Scan for the cell matching the given text and deliver its [x, y] coordinate at center. 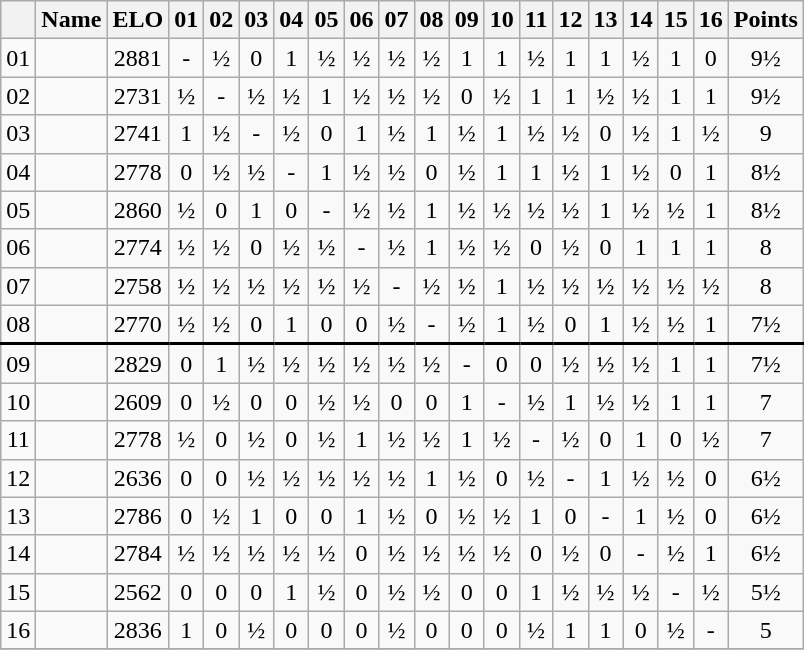
2636 [138, 478]
2770 [138, 324]
2731 [138, 96]
2836 [138, 630]
ELO [138, 20]
2609 [138, 402]
2774 [138, 248]
Name [72, 20]
9 [766, 134]
2829 [138, 364]
2860 [138, 210]
2758 [138, 286]
2741 [138, 134]
2786 [138, 516]
2881 [138, 58]
5 [766, 630]
2784 [138, 554]
Points [766, 20]
2562 [138, 592]
5½ [766, 592]
